Pinpoint the cell where the given text exists, returning its [x, y] midpoint coordinate. 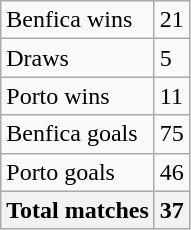
Benfica goals [78, 134]
Draws [78, 58]
Porto wins [78, 96]
11 [172, 96]
37 [172, 210]
Total matches [78, 210]
46 [172, 172]
75 [172, 134]
Benfica wins [78, 20]
5 [172, 58]
21 [172, 20]
Porto goals [78, 172]
